Extract the [x, y] coordinate from the center of the cell holding the provided text.  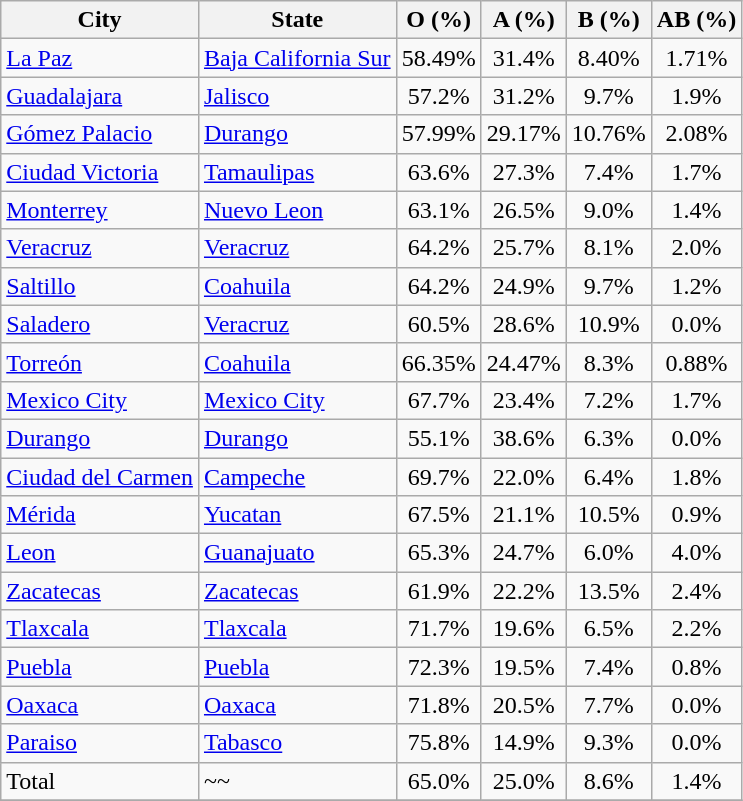
67.7% [438, 400]
~~ [297, 781]
6.3% [608, 438]
26.5% [524, 210]
31.4% [524, 58]
6.4% [608, 477]
14.9% [524, 743]
28.6% [524, 324]
38.6% [524, 438]
0.8% [696, 667]
2.08% [696, 134]
20.5% [524, 705]
Jalisco [297, 96]
63.1% [438, 210]
Saladero [100, 324]
24.9% [524, 286]
Torreón [100, 362]
2.0% [696, 248]
65.0% [438, 781]
Ciudad Victoria [100, 172]
19.5% [524, 667]
31.2% [524, 96]
Paraiso [100, 743]
1.2% [696, 286]
7.2% [608, 400]
O (%) [438, 20]
Tamaulipas [297, 172]
25.7% [524, 248]
72.3% [438, 667]
71.8% [438, 705]
13.5% [608, 591]
21.1% [524, 515]
57.2% [438, 96]
Guanajuato [297, 553]
27.3% [524, 172]
Leon [100, 553]
22.2% [524, 591]
58.49% [438, 58]
Yucatan [297, 515]
6.5% [608, 629]
4.0% [696, 553]
Total [100, 781]
Mérida [100, 515]
9.0% [608, 210]
22.0% [524, 477]
AB (%) [696, 20]
State [297, 20]
25.0% [524, 781]
55.1% [438, 438]
7.7% [608, 705]
67.5% [438, 515]
69.7% [438, 477]
63.6% [438, 172]
Tabasco [297, 743]
Monterrey [100, 210]
City [100, 20]
10.76% [608, 134]
61.9% [438, 591]
10.5% [608, 515]
0.9% [696, 515]
6.0% [608, 553]
La Paz [100, 58]
8.3% [608, 362]
Campeche [297, 477]
9.3% [608, 743]
23.4% [524, 400]
57.99% [438, 134]
75.8% [438, 743]
66.35% [438, 362]
A (%) [524, 20]
19.6% [524, 629]
65.3% [438, 553]
Ciudad del Carmen [100, 477]
1.71% [696, 58]
8.6% [608, 781]
71.7% [438, 629]
1.9% [696, 96]
8.40% [608, 58]
8.1% [608, 248]
Gómez Palacio [100, 134]
0.88% [696, 362]
Guadalajara [100, 96]
10.9% [608, 324]
1.8% [696, 477]
24.7% [524, 553]
2.2% [696, 629]
B (%) [608, 20]
2.4% [696, 591]
Baja California Sur [297, 58]
60.5% [438, 324]
24.47% [524, 362]
Saltillo [100, 286]
29.17% [524, 134]
Nuevo Leon [297, 210]
